Provide the [X, Y] coordinate of the cell's center where the given text is located.  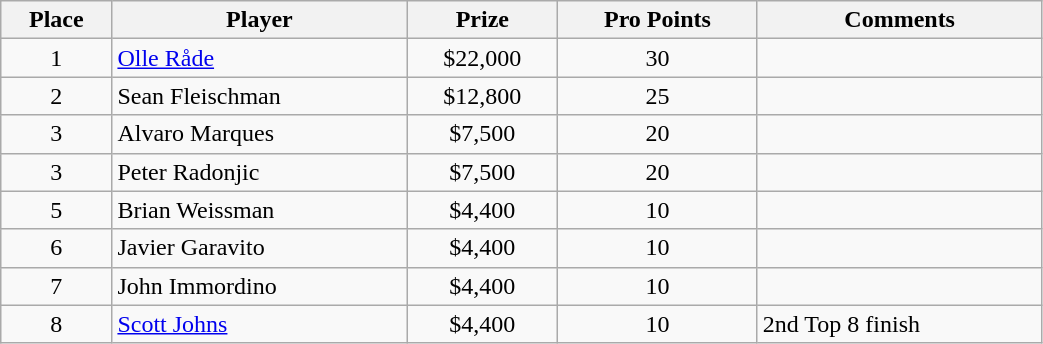
6 [56, 248]
2 [56, 96]
Brian Weissman [260, 210]
Peter Radonjic [260, 172]
Comments [900, 20]
1 [56, 58]
2nd Top 8 finish [900, 324]
Prize [482, 20]
5 [56, 210]
Javier Garavito [260, 248]
Alvaro Marques [260, 134]
Pro Points [658, 20]
30 [658, 58]
7 [56, 286]
John Immordino [260, 286]
25 [658, 96]
$12,800 [482, 96]
Scott Johns [260, 324]
Olle Råde [260, 58]
$22,000 [482, 58]
Sean Fleischman [260, 96]
8 [56, 324]
Player [260, 20]
Place [56, 20]
